Output the (x, y) coordinate of the center of the cell containing the given text.  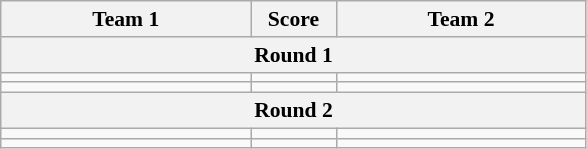
Team 2 (461, 19)
Team 1 (126, 19)
Round 2 (294, 111)
Score (294, 19)
Round 1 (294, 55)
